For the text-containing cell, return its midpoint in [X, Y] coordinate format. 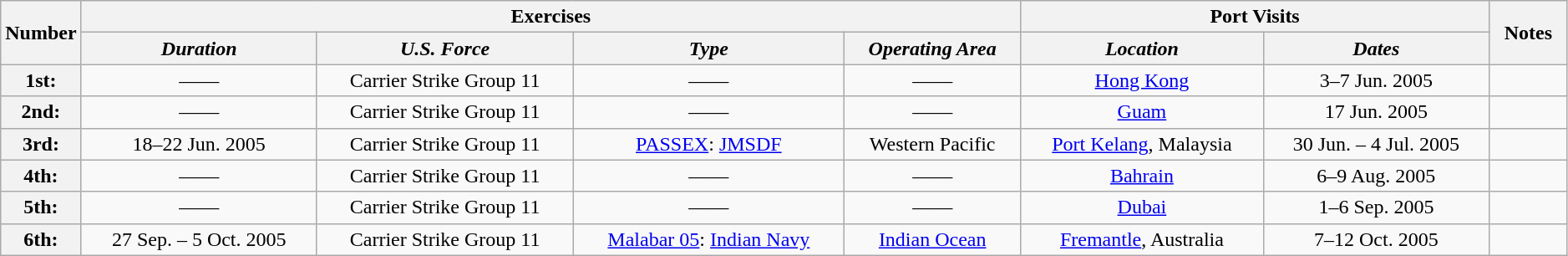
3–7 Jun. 2005 [1376, 80]
Type [708, 49]
5th: [41, 207]
30 Jun. – 4 Jul. 2005 [1376, 144]
17 Jun. 2005 [1376, 112]
Location [1143, 49]
Hong Kong [1143, 80]
1st: [41, 80]
Notes [1529, 33]
Indian Ocean [932, 239]
Number [41, 33]
Port Kelang, Malaysia [1143, 144]
1–6 Sep. 2005 [1376, 207]
7–12 Oct. 2005 [1376, 239]
Malabar 05: Indian Navy [708, 239]
Guam [1143, 112]
Dates [1376, 49]
6–9 Aug. 2005 [1376, 176]
Western Pacific [932, 144]
27 Sep. – 5 Oct. 2005 [199, 239]
Dubai [1143, 207]
Fremantle, Australia [1143, 239]
PASSEX: JMSDF [708, 144]
Duration [199, 49]
2nd: [41, 112]
Exercises [551, 17]
6th: [41, 239]
Port Visits [1255, 17]
Operating Area [932, 49]
Bahrain [1143, 176]
18–22 Jun. 2005 [199, 144]
U.S. Force [444, 49]
3rd: [41, 144]
4th: [41, 176]
